From the cell containing the given text, extract its center point as [X, Y] coordinate. 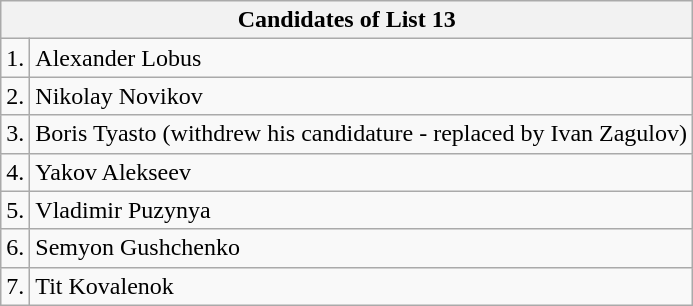
5. [16, 210]
Alexander Lobus [362, 58]
Yakov Alekseev [362, 172]
1. [16, 58]
Semyon Gushchenko [362, 248]
Boris Tyasto (withdrew his candidature - replaced by Ivan Zagulov) [362, 134]
Candidates of List 13 [347, 20]
6. [16, 248]
3. [16, 134]
Vladimir Puzynya [362, 210]
2. [16, 96]
4. [16, 172]
7. [16, 286]
Tit Kovalenok [362, 286]
Nikolay Novikov [362, 96]
